Pinpoint the cell where the given text exists, returning its (x, y) midpoint coordinate. 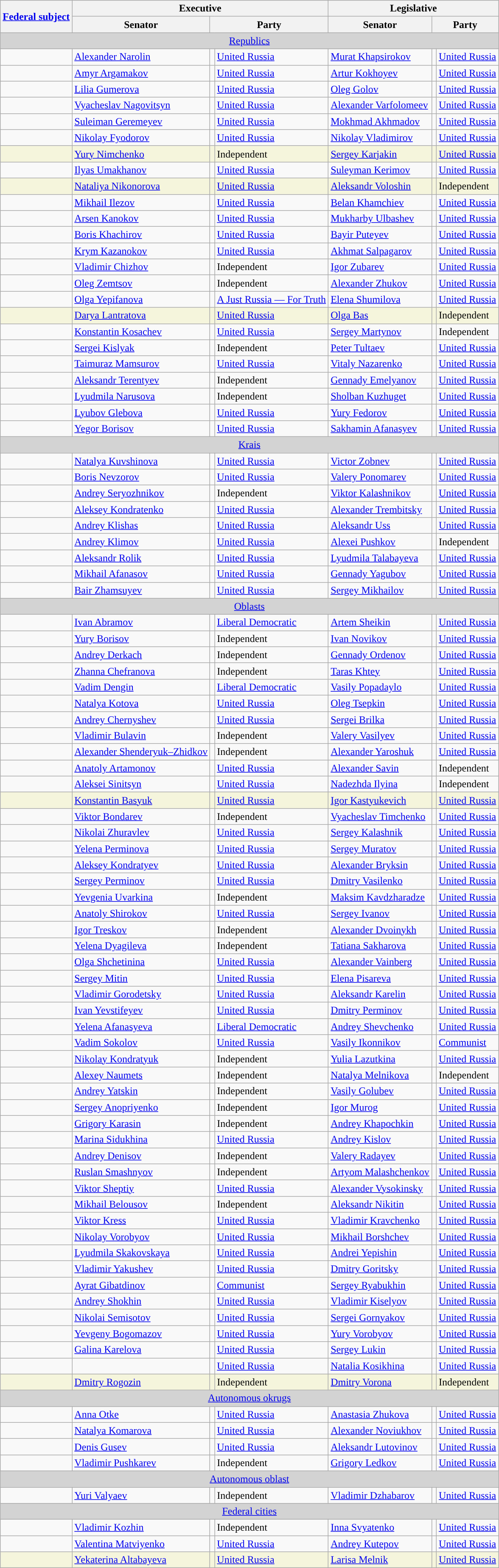
Ivan Yevstifeyev (141, 1011)
Nikolay Fyodorov (141, 138)
Natalia Kosikhina (380, 1366)
Viktor Kalashnikov (380, 493)
Vasily Golubev (380, 1091)
Alexander Vysokinsky (380, 1188)
Bayir Puteyev (380, 235)
Nikolay Kondratyuk (141, 1059)
Oblasts (249, 606)
Grigory Ledkov (380, 1463)
Federal subject (36, 17)
Marina Sidukhina (141, 1140)
Autonomous okrugs (249, 1398)
Vasily Ikonnikov (380, 1043)
Oleg Zemtsov (141, 283)
Aleksandr Karelin (380, 994)
Vyacheslav Nagovitsyn (141, 105)
Alexander Bryksin (380, 865)
Vladimir Kozhin (141, 1528)
Yury Borisov (141, 639)
Artem Sheikin (380, 622)
Andrey Klishas (141, 526)
Natalya Kuvshinova (141, 461)
Nadezhda Ilyina (380, 784)
Alexander Trembitsky (380, 510)
Andrey Kislov (380, 1140)
Viktor Kress (141, 1220)
Mikhail Afanasov (141, 574)
Vladimir Bulavin (141, 736)
Yekaterina Altabayeva (141, 1560)
Alexander Zhukov (380, 283)
Igor Murog (380, 1107)
Igor Zubarev (380, 267)
Olga Shchetinina (141, 962)
Dmitry Goritsky (380, 1269)
Natalya Kotova (141, 703)
Ayrat Gibatdinov (141, 1285)
Yevgeny Bogomazov (141, 1334)
Aleksandr Lutovinov (380, 1447)
Sergey Muratov (380, 849)
Oleg Tsepkin (380, 703)
Yury Fedorov (380, 412)
Tatiana Sakharova (380, 946)
Igor Treskov (141, 929)
Lyudmila Talabayeva (380, 558)
A Just Russia — For Truth (272, 299)
Andrey Denisov (141, 1156)
Boris Khachirov (141, 235)
Yelena Afanasyeva (141, 1027)
Ivan Abramov (141, 622)
Lyudmila Narusova (141, 396)
Nataliya Nikonorova (141, 186)
Vadim Sokolov (141, 1043)
Oleg Golov (380, 89)
Vitaly Nazarenko (380, 364)
Taras Khtey (380, 671)
Federal cities (249, 1512)
Lyudmila Skakovskaya (141, 1253)
Aleksey Kondratyev (141, 865)
Grigory Karasin (141, 1123)
Mikhail Borshchev (380, 1237)
Boris Nevzorov (141, 477)
Olga Bas (380, 315)
Nikolai Zhuravlev (141, 833)
Ruslan Smashnyov (141, 1172)
Yuri Valyaev (141, 1495)
Vladimir Gorodetsky (141, 994)
Nikolay Vladimirov (380, 138)
Denis Gusev (141, 1447)
Vasily Popadaylo (380, 687)
Andrey Derkach (141, 655)
Yelena Perminova (141, 849)
Larisa Melnik (380, 1560)
Alexei Pushkov (380, 542)
Aleksandr Terentyev (141, 380)
Vyacheslav Timchenko (380, 816)
Yevgenia Uvarkina (141, 897)
Krym Kazanokov (141, 251)
Anatoly Shirokov (141, 913)
Andrey Shevchenko (380, 1027)
Mukharby Ulbashev (380, 219)
Suleyman Kerimov (380, 170)
Ivan Novikov (380, 639)
Alexander Yaroshuk (380, 752)
Natalya Komarova (141, 1430)
Sergey Anopriyenko (141, 1107)
Valery Radayev (380, 1156)
Peter Tultaev (380, 348)
Vadim Dengin (141, 687)
Valery Vasilyev (380, 736)
Sergey Ryabukhin (380, 1285)
Vladimir Pushkarev (141, 1463)
Mokhmad Akhmadov (380, 121)
Alexander Savin (380, 768)
Nikolay Vorobyov (141, 1237)
Mikhail Belousov (141, 1204)
Republics (249, 41)
Belan Khamchiev (380, 203)
Dmitry Rogozin (141, 1382)
Yegor Borisov (141, 428)
Anastasia Zhukova (380, 1414)
Sergey Mikhailov (380, 590)
Sergey Martynov (380, 332)
Bair Zhamsuyev (141, 590)
Gennady Yagubov (380, 574)
Alexander Varfolomeev (380, 105)
Valery Ponomarev (380, 477)
Sergei Kislyak (141, 348)
Sergey Perminov (141, 881)
Vladimir Dzhabarov (380, 1495)
Artur Kokhoyev (380, 73)
Vladimir Kiselyov (380, 1301)
Yury Nimchenko (141, 154)
Vladimir Chizhov (141, 267)
Vladimir Kravchenko (380, 1220)
Yury Vorobyov (380, 1334)
Aleksandr Nikitin (380, 1204)
Executive (200, 8)
Olga Yepifanova (141, 299)
Andrey Seryozhnikov (141, 493)
Aleksandr Uss (380, 526)
Autonomous oblast (249, 1479)
Andrey Kutepov (380, 1544)
Andrei Yepishin (380, 1253)
Mikhail Ilezov (141, 203)
Sergey Karjakin (380, 154)
Ilyas Umakhanov (141, 170)
Sergey Ivanov (380, 913)
Yelena Dyagileva (141, 946)
Taimuraz Mamsurov (141, 364)
Arsen Kanokov (141, 219)
Andrey Yatskin (141, 1091)
Aleksandr Rolik (141, 558)
Elena Pisareva (380, 978)
Sergey Mitin (141, 978)
Suleiman Geremeyev (141, 121)
Legislative (413, 8)
Gennady Ordenov (380, 655)
Alexander Narolin (141, 57)
Elena Shumilova (380, 299)
Anna Otke (141, 1414)
Akhmat Salpagarov (380, 251)
Vladimir Yakushev (141, 1269)
Konstantin Basyuk (141, 800)
Amyr Argamakov (141, 73)
Aleksey Kondratenko (141, 510)
Sergey Lukin (380, 1350)
Viktor Bondarev (141, 816)
Maksim Kavdzharadze (380, 897)
Andrey Khapochkin (380, 1123)
Alexander Shenderyuk–Zhidkov (141, 752)
Igor Kastyukevich (380, 800)
Sergei Gornyakov (380, 1317)
Victor Zobnev (380, 461)
Konstantin Kosachev (141, 332)
Anatoly Artamonov (141, 768)
Darya Lantratova (141, 315)
Aleksei Sinitsyn (141, 784)
Sholban Kuzhuget (380, 396)
Andrey Klimov (141, 542)
Aleksandr Voloshin (380, 186)
Krais (249, 445)
Murat Khapsirokov (380, 57)
Andrey Chernyshev (141, 720)
Natalya Melnikova (380, 1075)
Dmitry Vorona (380, 1382)
Zhanna Chefranova (141, 671)
Sergei Brilka (380, 720)
Inna Svyatenko (380, 1528)
Artyom Malashchenkov (380, 1172)
Lilia Gumerova (141, 89)
Sergey Kalashnik (380, 833)
Alexey Naumets (141, 1075)
Gennady Emelyanov (380, 380)
Valentina Matviyenko (141, 1544)
Dmitry Vasilenko (380, 881)
Sakhamin Afanasyev (380, 428)
Alexander Vainberg (380, 962)
Yulia Lazutkina (380, 1059)
Andrey Shokhin (141, 1301)
Alexander Noviukhov (380, 1430)
Galina Karelova (141, 1350)
Viktor Sheptiy (141, 1188)
Alexander Dvoinykh (380, 929)
Nikolai Semisotov (141, 1317)
Dmitry Perminov (380, 1011)
Lyubov Glebova (141, 412)
